Detect which cell encompasses the target text, then output its (X, Y) center coordinate. 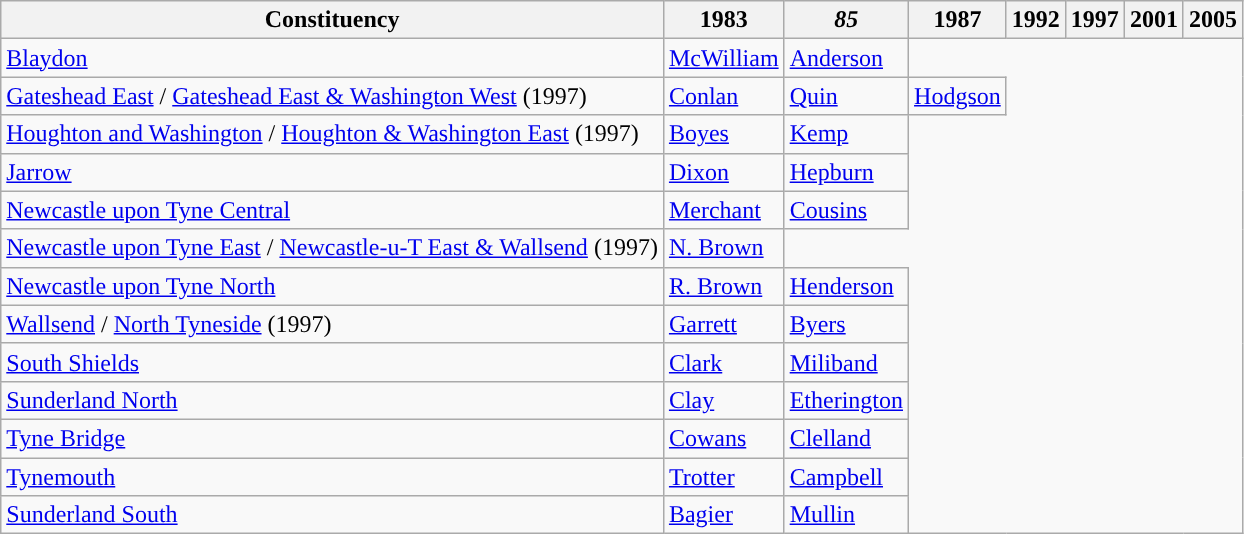
Jarrow (332, 172)
Wallsend / North Tyneside (1997) (332, 324)
Gateshead East / Gateshead East & Washington West (1997) (332, 96)
Conlan (724, 96)
2001 (1154, 20)
Newcastle upon Tyne North (332, 286)
McWilliam (724, 58)
Miliband (846, 362)
1992 (1036, 20)
South Shields (332, 362)
Constituency (332, 20)
1983 (724, 20)
R. Brown (724, 286)
Trotter (724, 477)
Byers (846, 324)
Garrett (724, 324)
Etherington (846, 400)
Cousins (846, 210)
1987 (958, 20)
Henderson (846, 286)
Merchant (724, 210)
Mullin (846, 515)
Campbell (846, 477)
Clelland (846, 438)
Newcastle upon Tyne Central (332, 210)
N. Brown (724, 248)
Tyne Bridge (332, 438)
Clay (724, 400)
Sunderland North (332, 400)
Cowans (724, 438)
Boyes (724, 134)
Hodgson (958, 96)
Tynemouth (332, 477)
Dixon (724, 172)
Newcastle upon Tyne East / Newcastle-u-T East & Wallsend (1997) (332, 248)
1997 (1094, 20)
Kemp (846, 134)
Clark (724, 362)
Quin (846, 96)
Sunderland South (332, 515)
Anderson (846, 58)
2005 (1212, 20)
Bagier (724, 515)
85 (846, 20)
Hepburn (846, 172)
Houghton and Washington / Houghton & Washington East (1997) (332, 134)
Blaydon (332, 58)
